Find where the given text appears and provide that cell's center as (X, Y) coordinate. 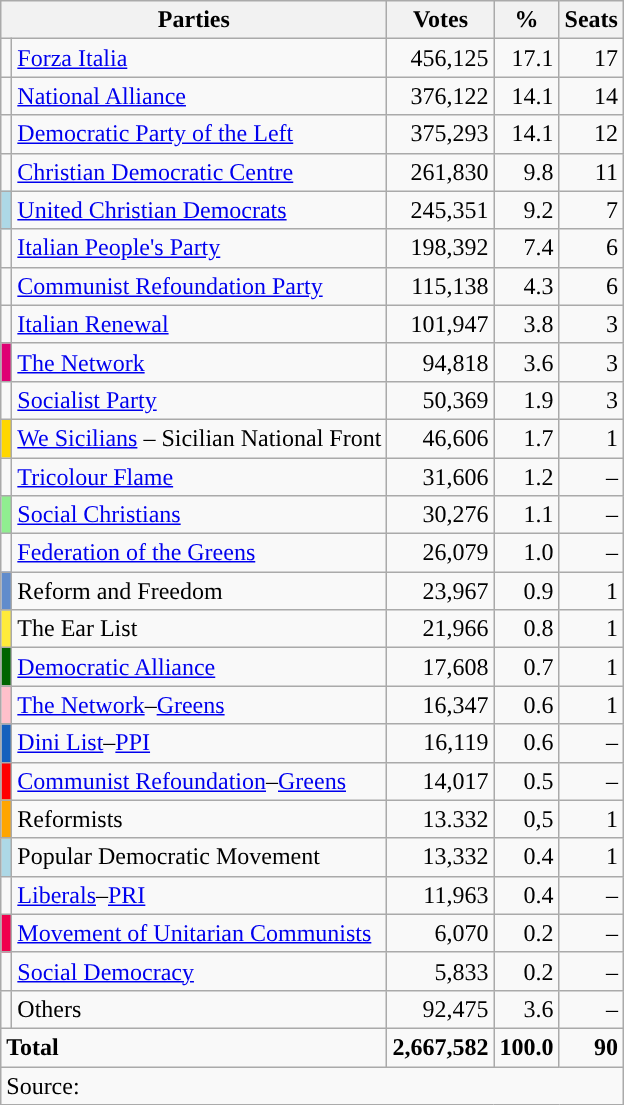
261,830 (440, 172)
The Ear List (200, 629)
31,606 (440, 477)
21,966 (440, 629)
Democratic Alliance (200, 667)
Dini List–PPI (200, 743)
26,079 (440, 553)
Votes (440, 20)
Communist Refoundation–Greens (200, 781)
16,119 (440, 743)
92,475 (440, 1009)
Forza Italia (200, 58)
Federation of the Greens (200, 553)
17,608 (440, 667)
Popular Democratic Movement (200, 857)
11 (591, 172)
17.1 (526, 58)
456,125 (440, 58)
1.2 (526, 477)
16,347 (440, 705)
Movement of Unitarian Communists (200, 933)
11,963 (440, 895)
46,606 (440, 438)
7.4 (526, 248)
13,332 (440, 857)
9.8 (526, 172)
% (526, 20)
Tricolour Flame (200, 477)
Social Democracy (200, 971)
We Sicilians – Sicilian National Front (200, 438)
1.1 (526, 515)
Seats (591, 20)
1.0 (526, 553)
9.2 (526, 210)
Socialist Party (200, 400)
376,122 (440, 96)
101,947 (440, 324)
Christian Democratic Centre (200, 172)
United Christian Democrats (200, 210)
4.3 (526, 286)
6,070 (440, 933)
5,833 (440, 971)
Source: (312, 1085)
14,017 (440, 781)
245,351 (440, 210)
0,5 (526, 819)
Italian People's Party (200, 248)
7 (591, 210)
0.5 (526, 781)
115,138 (440, 286)
Liberals–PRI (200, 895)
375,293 (440, 134)
Reform and Freedom (200, 591)
17 (591, 58)
13.332 (440, 819)
50,369 (440, 400)
1.9 (526, 400)
National Alliance (200, 96)
Others (200, 1009)
94,818 (440, 362)
0.8 (526, 629)
Democratic Party of the Left (200, 134)
198,392 (440, 248)
Reformists (200, 819)
The Network–Greens (200, 705)
Parties (194, 20)
30,276 (440, 515)
0.9 (526, 591)
Communist Refoundation Party (200, 286)
12 (591, 134)
90 (591, 1047)
14 (591, 96)
23,967 (440, 591)
1.7 (526, 438)
2,667,582 (440, 1047)
0.7 (526, 667)
3.8 (526, 324)
The Network (200, 362)
Italian Renewal (200, 324)
100.0 (526, 1047)
Total (194, 1047)
Social Christians (200, 515)
